Determine the (X, Y) coordinate at the center of the cell enclosing the given text.  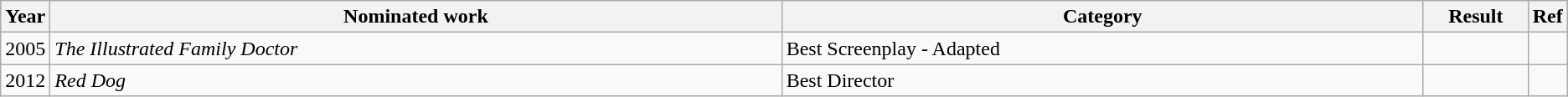
2012 (25, 80)
2005 (25, 48)
Result (1476, 17)
Category (1102, 17)
Ref (1548, 17)
Year (25, 17)
The Illustrated Family Doctor (415, 48)
Red Dog (415, 80)
Best Director (1102, 80)
Nominated work (415, 17)
Best Screenplay - Adapted (1102, 48)
